Return the (x, y) coordinate for the center point of the cell that contains the specified text.  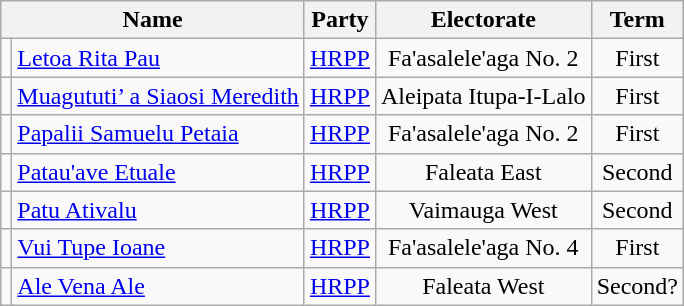
Ale Vena Ale (158, 286)
Patau'ave Etuale (158, 172)
Patu Ativalu (158, 210)
Name (153, 20)
Party (340, 20)
Term (637, 20)
Vui Tupe Ioane (158, 248)
Fa'asalele'aga No. 4 (483, 248)
Faleata West (483, 286)
Faleata East (483, 172)
Letoa Rita Pau (158, 58)
Vaimauga West (483, 210)
Second? (637, 286)
Aleipata Itupa-I-Lalo (483, 96)
Electorate (483, 20)
Papalii Samuelu Petaia (158, 134)
Muagututi’ a Siaosi Meredith (158, 96)
